From the cell containing the given text, extract its center point as (x, y) coordinate. 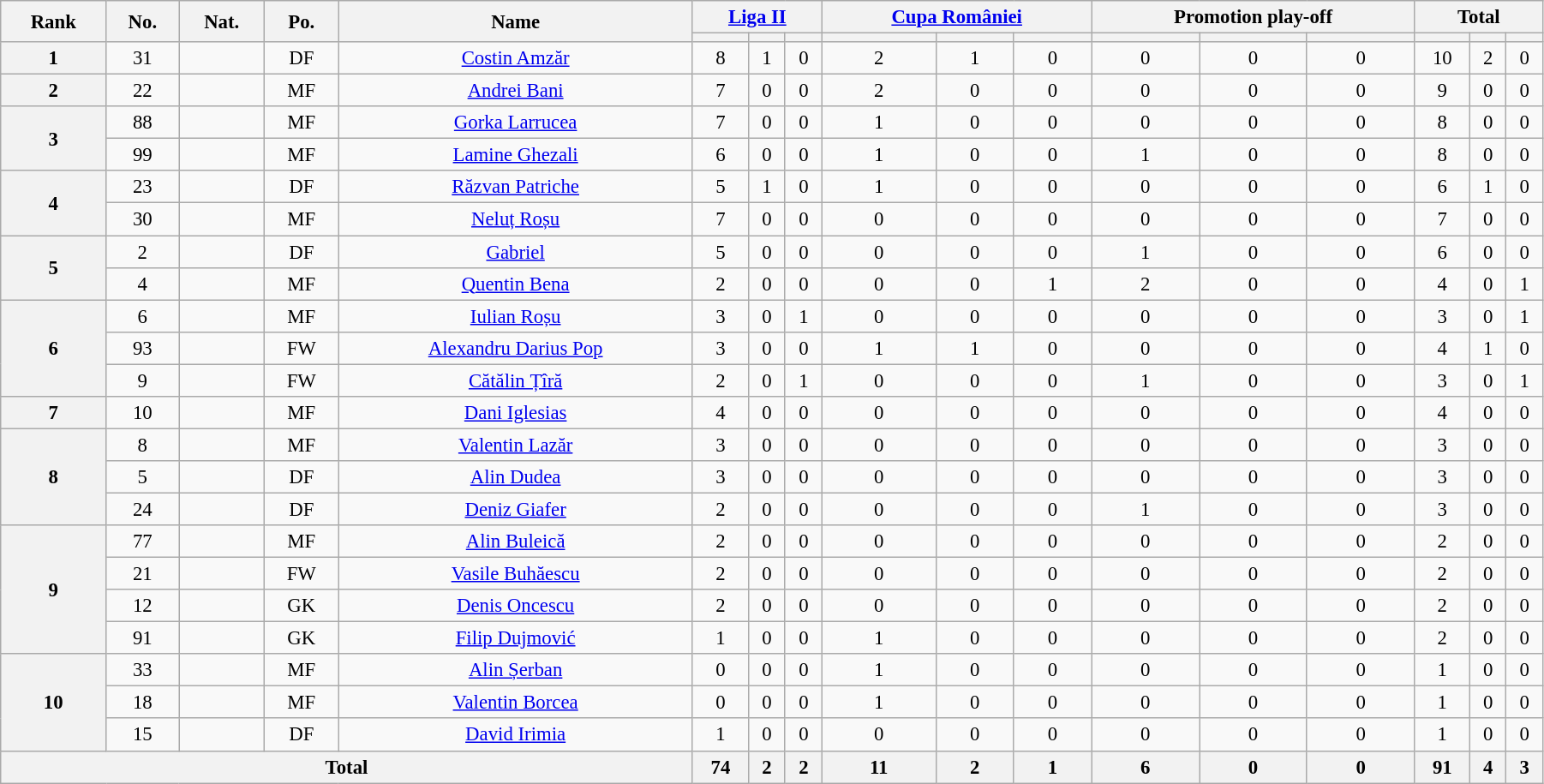
88 (142, 123)
Neluț Roșu (516, 219)
Alin Șerban (516, 670)
77 (142, 542)
Răzvan Patriche (516, 188)
Cupa României (956, 17)
Rank (53, 21)
Po. (302, 21)
Quentin Bena (516, 284)
31 (142, 58)
Valentin Borcea (516, 703)
Vasile Buhăescu (516, 574)
Lamine Ghezali (516, 155)
Andrei Bani (516, 91)
11 (879, 767)
22 (142, 91)
Alin Dudea (516, 477)
Gabriel (516, 252)
Promotion play-off (1253, 17)
Gorka Larrucea (516, 123)
Filip Dujmović (516, 638)
Cătălin Țîră (516, 380)
Name (516, 21)
74 (720, 767)
Alexandru Darius Pop (516, 348)
Liga II (757, 17)
24 (142, 509)
12 (142, 606)
Nat. (222, 21)
21 (142, 574)
Denis Oncescu (516, 606)
15 (142, 735)
18 (142, 703)
Alin Buleică (516, 542)
Dani Iglesias (516, 413)
Iulian Roșu (516, 316)
30 (142, 219)
33 (142, 670)
Costin Amzăr (516, 58)
99 (142, 155)
David Irimia (516, 735)
93 (142, 348)
Deniz Giafer (516, 509)
Valentin Lazăr (516, 445)
23 (142, 188)
No. (142, 21)
